Detect which cell encompasses the target text, then output its (x, y) center coordinate. 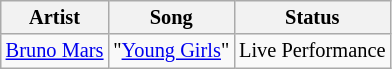
Bruno Mars (55, 51)
"Young Girls" (171, 51)
Artist (55, 17)
Live Performance (312, 51)
Song (171, 17)
Status (312, 17)
